Scan for the cell matching the given text and deliver its [x, y] coordinate at center. 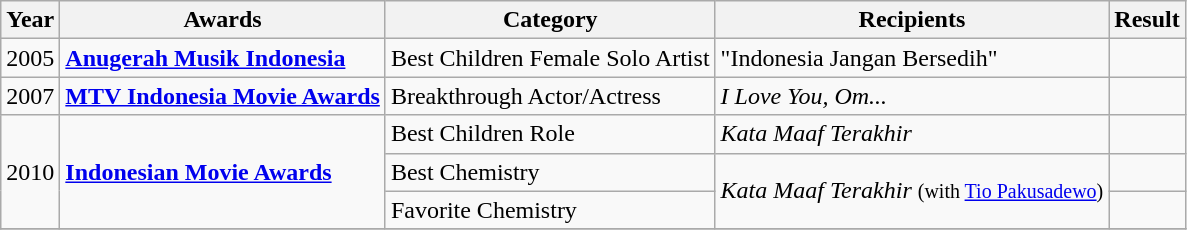
2005 [30, 58]
2007 [30, 96]
Anugerah Musik Indonesia [223, 58]
"Indonesia Jangan Bersedih" [912, 58]
Best Children Female Solo Artist [550, 58]
Kata Maaf Terakhir (with Tio Pakusadewo) [912, 191]
Recipients [912, 20]
MTV Indonesia Movie Awards [223, 96]
Awards [223, 20]
Best Children Role [550, 134]
Year [30, 20]
Category [550, 20]
Kata Maaf Terakhir [912, 134]
Breakthrough Actor/Actress [550, 96]
Favorite Chemistry [550, 210]
2010 [30, 172]
I Love You, Om... [912, 96]
Result [1147, 20]
Indonesian Movie Awards [223, 172]
Best Chemistry [550, 172]
